Search for the cell housing the specified text and yield its [x, y] center coordinate. 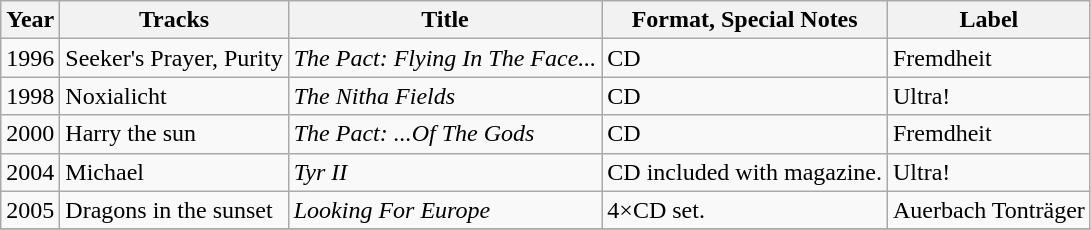
Michael [174, 172]
Harry the sun [174, 134]
Title [445, 20]
The Pact: ...Of The Gods [445, 134]
Dragons in the sunset [174, 210]
The Nitha Fields [445, 96]
2005 [30, 210]
2000 [30, 134]
The Pact: Flying In The Face... [445, 58]
Format, Special Notes [745, 20]
Seeker's Prayer, Purity [174, 58]
1996 [30, 58]
4×CD set. [745, 210]
Auerbach Tonträger [988, 210]
CD included with magazine. [745, 172]
2004 [30, 172]
1998 [30, 96]
Noxialicht [174, 96]
Year [30, 20]
Looking For Europe [445, 210]
Tyr II [445, 172]
Tracks [174, 20]
Label [988, 20]
